Find where the given text appears and provide that cell's center as [x, y] coordinate. 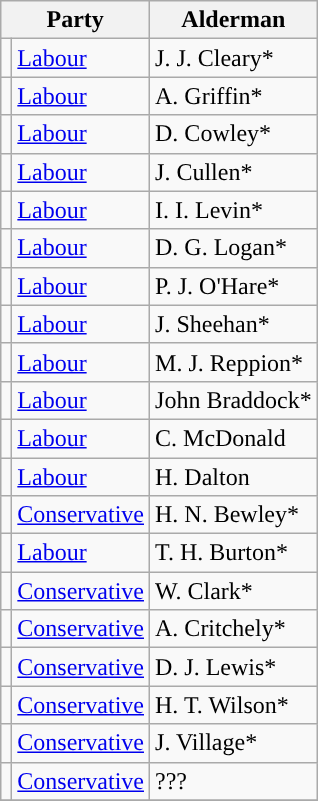
John Braddock* [234, 400]
I. I. Levin* [234, 210]
A. Griffin* [234, 96]
J. J. Cleary* [234, 58]
C. McDonald [234, 438]
H. T. Wilson* [234, 705]
A. Critchely* [234, 629]
H. N. Bewley* [234, 515]
M. J. Reppion* [234, 362]
J. Village* [234, 743]
J. Cullen* [234, 172]
P. J. O'Hare* [234, 286]
Party [76, 20]
T. H. Burton* [234, 553]
??? [234, 781]
J. Sheehan* [234, 324]
D. J. Lewis* [234, 667]
H. Dalton [234, 477]
W. Clark* [234, 591]
D. G. Logan* [234, 248]
D. Cowley* [234, 134]
Alderman [234, 20]
